Capture the cell that displays the provided text and extract its (X, Y) central coordinate. 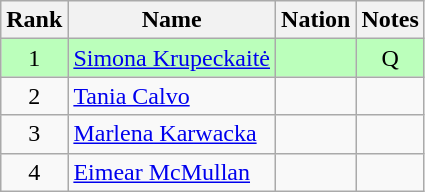
Notes (390, 20)
Q (390, 58)
Marlena Karwacka (172, 134)
Eimear McMullan (172, 172)
Rank (34, 20)
4 (34, 172)
1 (34, 58)
2 (34, 96)
Tania Calvo (172, 96)
3 (34, 134)
Nation (316, 20)
Simona Krupeckaitė (172, 58)
Name (172, 20)
